Provide the [x, y] coordinate of the cell's center where the given text is located.  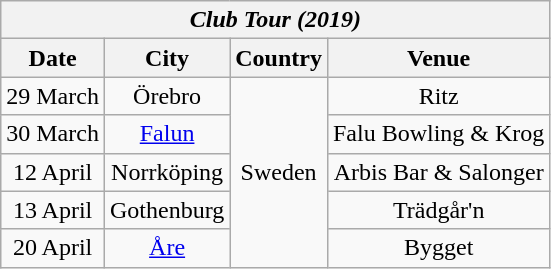
Ritz [438, 96]
12 April [53, 172]
30 March [53, 134]
Trädgår'n [438, 210]
Club Tour (2019) [276, 20]
20 April [53, 248]
Falun [166, 134]
Country [279, 58]
13 April [53, 210]
Sweden [279, 172]
29 March [53, 96]
Arbis Bar & Salonger [438, 172]
Norrköping [166, 172]
Falu Bowling & Krog [438, 134]
Gothenburg [166, 210]
Örebro [166, 96]
Åre [166, 248]
Bygget [438, 248]
City [166, 58]
Date [53, 58]
Venue [438, 58]
